Provide the (x, y) coordinate of the cell's center where the given text is located.  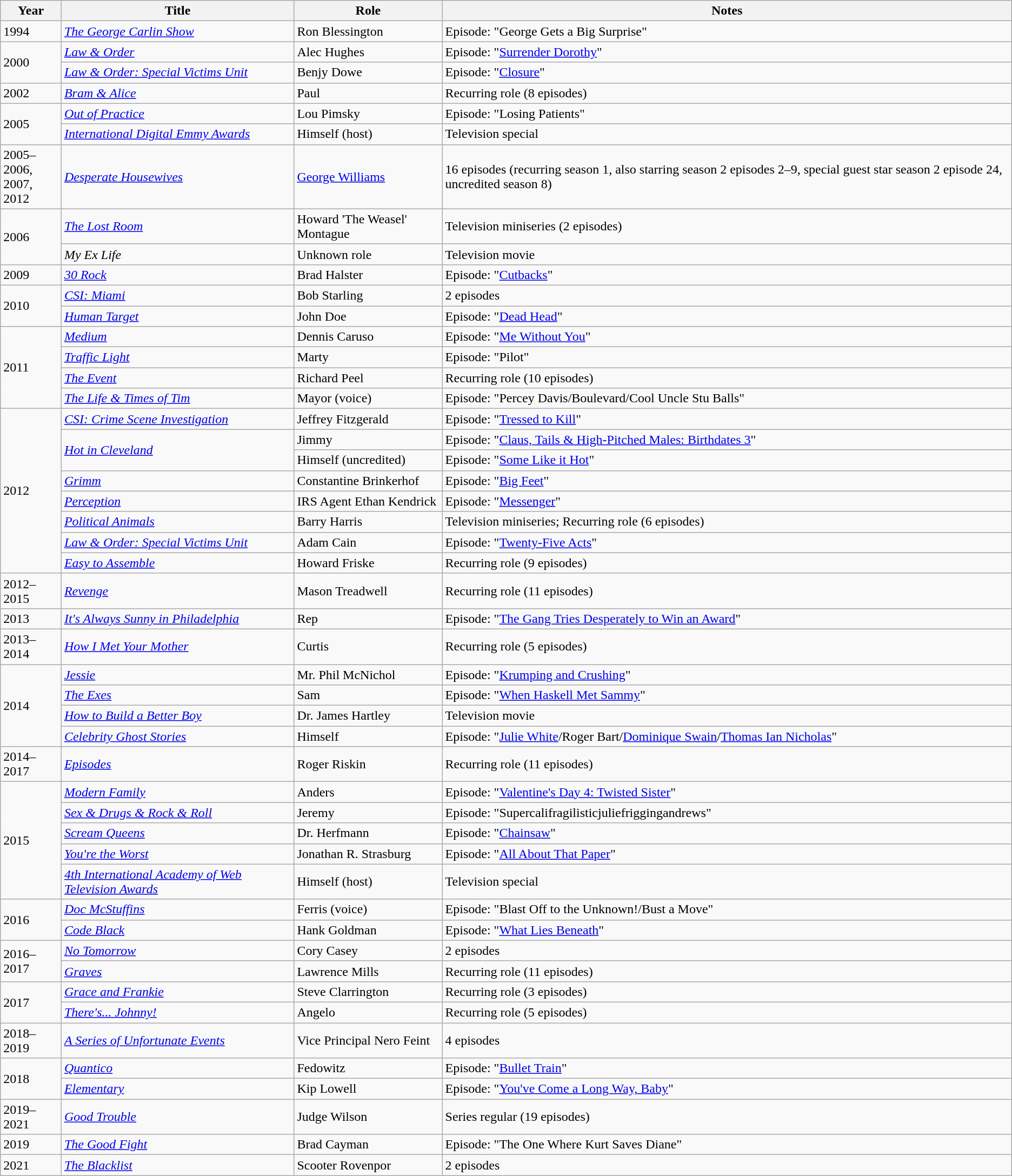
2017 (31, 1002)
2006 (31, 237)
2005–2006,2007, 2012 (31, 176)
Mayor (voice) (368, 398)
2014–2017 (31, 765)
Role (368, 11)
Episode: "Claus, Tails & High-Pitched Males: Birthdates 3" (727, 440)
Human Target (177, 316)
Political Animals (177, 522)
30 Rock (177, 275)
Howard 'The Weasel' Montague (368, 226)
Episodes (177, 765)
Judge Wilson (368, 1117)
Scooter Rovenpor (368, 1165)
2013–2014 (31, 647)
2010 (31, 305)
Episode: "Julie White/Roger Bart/Dominique Swain/Thomas Ian Nicholas" (727, 736)
2009 (31, 275)
Unknown role (368, 254)
Mason Treadwell (368, 590)
Episode: "Some Like it Hot" (727, 460)
Cory Casey (368, 951)
Episode: "Big Feet" (727, 481)
Sam (368, 695)
Sex & Drugs & Rock & Roll (177, 813)
Vice Principal Nero Feint (368, 1040)
2011 (31, 368)
Jonathan R. Strasburg (368, 854)
Medium (177, 337)
Dennis Caruso (368, 337)
The Good Fight (177, 1145)
Revenge (177, 590)
Jeremy (368, 813)
4 episodes (727, 1040)
There's... Johnny! (177, 1012)
Episode: "Tressed to Kill" (727, 419)
2018–2019 (31, 1040)
Lou Pimsky (368, 114)
The Blacklist (177, 1165)
Graves (177, 971)
Brad Halster (368, 275)
Episode: "Twenty-Five Acts" (727, 542)
Episode: "Me Without You" (727, 337)
The Exes (177, 695)
Episode: "Pilot" (727, 357)
Year (31, 11)
1994 (31, 31)
Angelo (368, 1012)
Episode: "Valentine's Day 4: Twisted Sister" (727, 792)
Episode: "The One Where Kurt Saves Diane" (727, 1145)
Episode: "When Haskell Met Sammy" (727, 695)
Himself (uncredited) (368, 460)
Series regular (19 episodes) (727, 1117)
2012 (31, 491)
Ferris (voice) (368, 909)
Constantine Brinkerhof (368, 481)
Himself (368, 736)
Recurring role (3 episodes) (727, 992)
2018 (31, 1079)
Episode: "Krumping and Crushing" (727, 674)
No Tomorrow (177, 951)
Episode: "The Gang Tries Desperately to Win an Award" (727, 619)
Episode: "Percey Davis/Boulevard/Cool Uncle Stu Balls" (727, 398)
Perception (177, 501)
Anders (368, 792)
Episode: "Dead Head" (727, 316)
Jessie (177, 674)
Episode: "Chainsaw" (727, 833)
Title (177, 11)
Ron Blessington (368, 31)
Episode: "Bullet Train" (727, 1068)
Dr. Herfmann (368, 833)
Steve Clarrington (368, 992)
Episode: "Supercalifragilisticjuliefriggingandrews" (727, 813)
Law & Order (177, 52)
How to Build a Better Boy (177, 716)
You're the Worst (177, 854)
Good Trouble (177, 1117)
Howard Friske (368, 563)
CSI: Miami (177, 295)
2005 (31, 124)
Desperate Housewives (177, 176)
Episode: "What Lies Beneath" (727, 930)
Episode: "Closure" (727, 72)
Hank Goldman (368, 930)
Recurring role (8 episodes) (727, 93)
2021 (31, 1165)
IRS Agent Ethan Kendrick (368, 501)
2012–2015 (31, 590)
Television miniseries; Recurring role (6 episodes) (727, 522)
My Ex Life (177, 254)
Quantico (177, 1068)
Easy to Assemble (177, 563)
Episode: "You've Come a Long Way, Baby" (727, 1089)
Marty (368, 357)
Grimm (177, 481)
Rep (368, 619)
Adam Cain (368, 542)
Episode: "Messenger" (727, 501)
Episode: "Cutbacks" (727, 275)
Roger Riskin (368, 765)
John Doe (368, 316)
The Lost Room (177, 226)
The Life & Times of Tim (177, 398)
Bram & Alice (177, 93)
The George Carlin Show (177, 31)
Mr. Phil McNichol (368, 674)
Code Black (177, 930)
Celebrity Ghost Stories (177, 736)
Episode: "Surrender Dorothy" (727, 52)
Dr. James Hartley (368, 716)
Episode: "Losing Patients" (727, 114)
16 episodes (recurring season 1, also starring season 2 episodes 2–9, special guest star season 2 episode 24, uncredited season 8) (727, 176)
2019–2021 (31, 1117)
2016–2017 (31, 961)
2016 (31, 920)
Notes (727, 11)
Benjy Dowe (368, 72)
The Event (177, 378)
4th International Academy of Web Television Awards (177, 881)
Episode: "All About That Paper" (727, 854)
Traffic Light (177, 357)
2002 (31, 93)
2000 (31, 62)
George Williams (368, 176)
Fedowitz (368, 1068)
Jimmy (368, 440)
Richard Peel (368, 378)
Paul (368, 93)
Modern Family (177, 792)
Elementary (177, 1089)
A Series of Unfortunate Events (177, 1040)
Grace and Frankie (177, 992)
International Digital Emmy Awards (177, 134)
How I Met Your Mother (177, 647)
Scream Queens (177, 833)
CSI: Crime Scene Investigation (177, 419)
2019 (31, 1145)
Kip Lowell (368, 1089)
Hot in Cleveland (177, 450)
Curtis (368, 647)
Jeffrey Fitzgerald (368, 419)
Recurring role (9 episodes) (727, 563)
It's Always Sunny in Philadelphia (177, 619)
Television miniseries (2 episodes) (727, 226)
Barry Harris (368, 522)
Lawrence Mills (368, 971)
Episode: "George Gets a Big Surprise" (727, 31)
Bob Starling (368, 295)
Episode: "Blast Off to the Unknown!/Bust a Move" (727, 909)
Brad Cayman (368, 1145)
2015 (31, 840)
2014 (31, 705)
Out of Practice (177, 114)
Alec Hughes (368, 52)
Recurring role (10 episodes) (727, 378)
Doc McStuffins (177, 909)
2013 (31, 619)
